Return (x, y) of the center of cell containing provided text 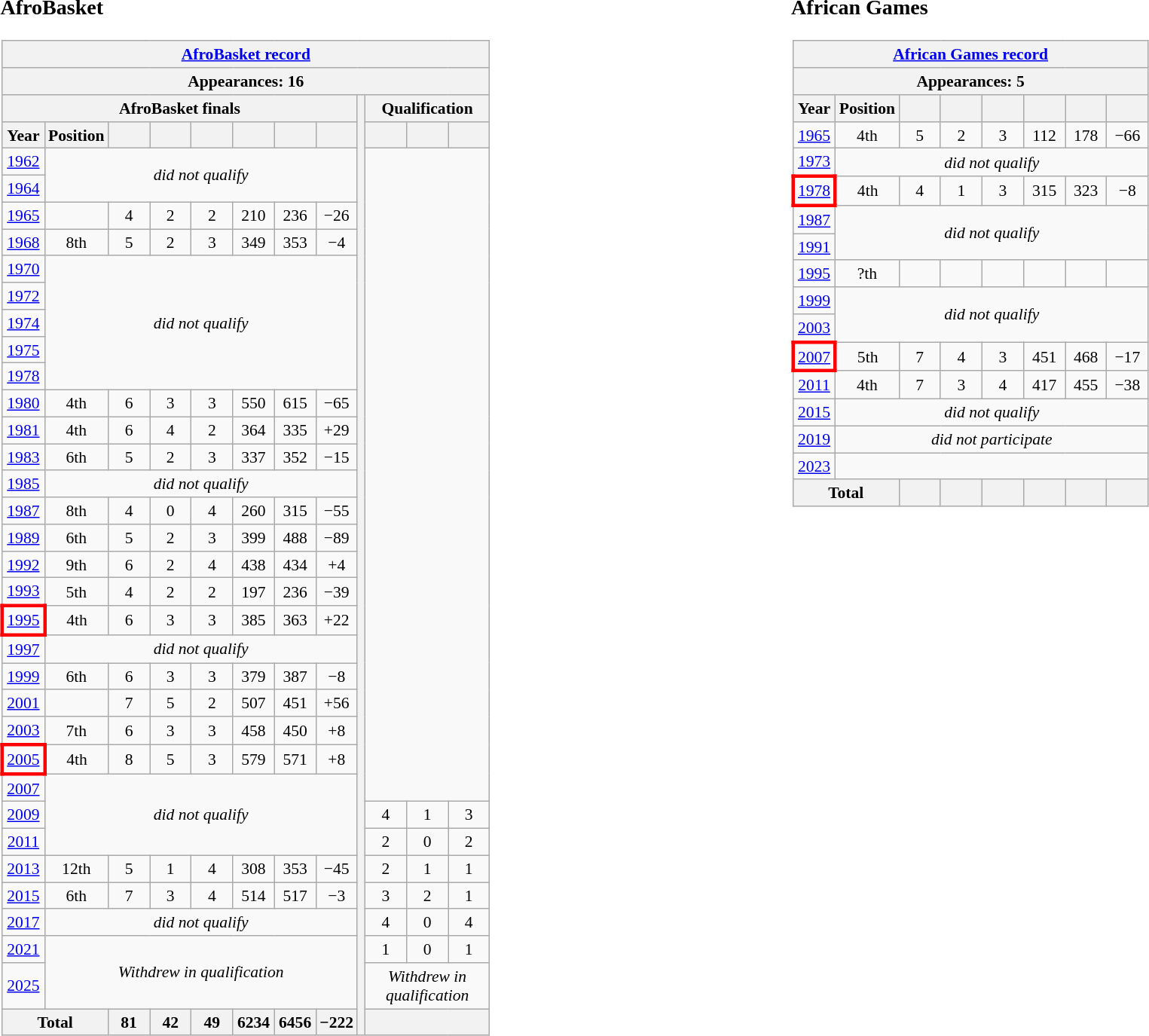
450 (295, 731)
1968 (23, 243)
Appearances: 16 (246, 81)
434 (295, 564)
2009 (23, 815)
387 (295, 677)
81 (130, 1022)
438 (253, 564)
514 (253, 896)
178 (1086, 135)
337 (253, 457)
−3 (336, 896)
1975 (23, 350)
455 (1086, 384)
9th (76, 564)
2017 (23, 922)
Appearances: 5 (970, 81)
112 (1044, 135)
210 (253, 215)
260 (253, 511)
2021 (23, 949)
−15 (336, 457)
417 (1044, 384)
488 (295, 538)
+22 (336, 621)
2005 (23, 759)
507 (253, 703)
AfroBasket finals (180, 108)
1985 (23, 484)
−66 (1127, 135)
Qualification (426, 108)
363 (295, 621)
458 (253, 731)
1970 (23, 269)
AfroBasket record (246, 54)
2001 (23, 703)
352 (295, 457)
−65 (336, 404)
1989 (23, 538)
−4 (336, 243)
323 (1086, 191)
2019 (814, 439)
1993 (23, 592)
+56 (336, 703)
−39 (336, 592)
2013 (23, 869)
2025 (23, 986)
+29 (336, 430)
−17 (1127, 357)
197 (253, 592)
399 (253, 538)
1991 (814, 247)
1962 (23, 162)
+4 (336, 564)
379 (253, 677)
8 (130, 759)
1974 (23, 323)
−222 (336, 1022)
1997 (23, 649)
468 (1086, 357)
?th (867, 274)
517 (295, 896)
−26 (336, 215)
349 (253, 243)
2023 (814, 466)
did not participate (992, 439)
−38 (1127, 384)
385 (253, 621)
1980 (23, 404)
7th (76, 731)
1992 (23, 564)
12th (76, 869)
African Games record (970, 54)
1981 (23, 430)
1983 (23, 457)
1973 (814, 163)
6456 (295, 1022)
6234 (253, 1022)
−55 (336, 511)
49 (212, 1022)
615 (295, 404)
−89 (336, 538)
1964 (23, 189)
550 (253, 404)
335 (295, 430)
1972 (23, 296)
579 (253, 759)
308 (253, 869)
−45 (336, 869)
571 (295, 759)
42 (170, 1022)
364 (253, 430)
